Output the (X, Y) coordinate of the center of the cell containing the given text.  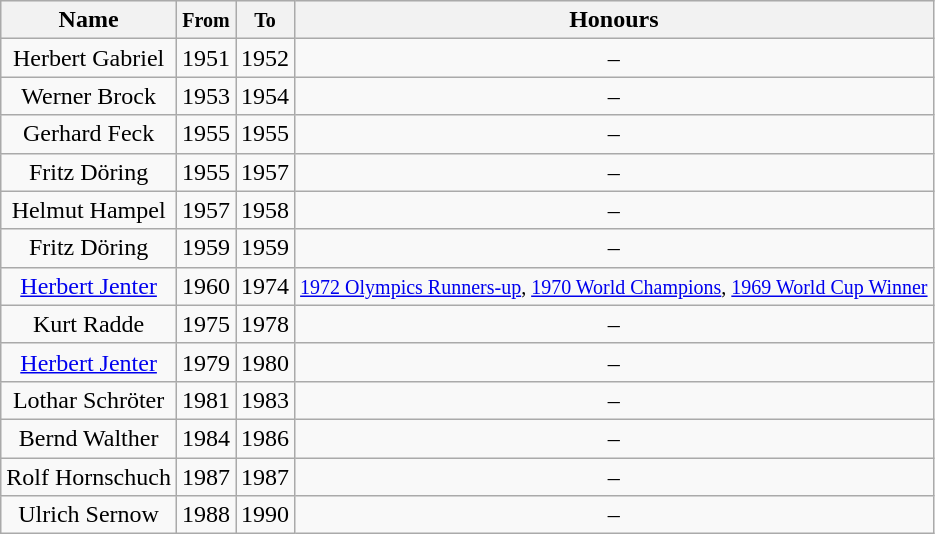
Lothar Schröter (89, 400)
1978 (266, 324)
1981 (206, 400)
1980 (266, 362)
1990 (266, 515)
1975 (206, 324)
1988 (206, 515)
To (266, 20)
1972 Olympics Runners-up, 1970 World Champions, 1969 World Cup Winner (614, 286)
Rolf Hornschuch (89, 477)
1960 (206, 286)
Name (89, 20)
Herbert Gabriel (89, 58)
Kurt Radde (89, 324)
1951 (206, 58)
From (206, 20)
1954 (266, 96)
Bernd Walther (89, 438)
1979 (206, 362)
1974 (266, 286)
Honours (614, 20)
1984 (206, 438)
1958 (266, 210)
Ulrich Sernow (89, 515)
1986 (266, 438)
Helmut Hampel (89, 210)
1983 (266, 400)
1953 (206, 96)
Gerhard Feck (89, 134)
Werner Brock (89, 96)
1952 (266, 58)
